Determine the (X, Y) coordinate at the center of the cell enclosing the given text.  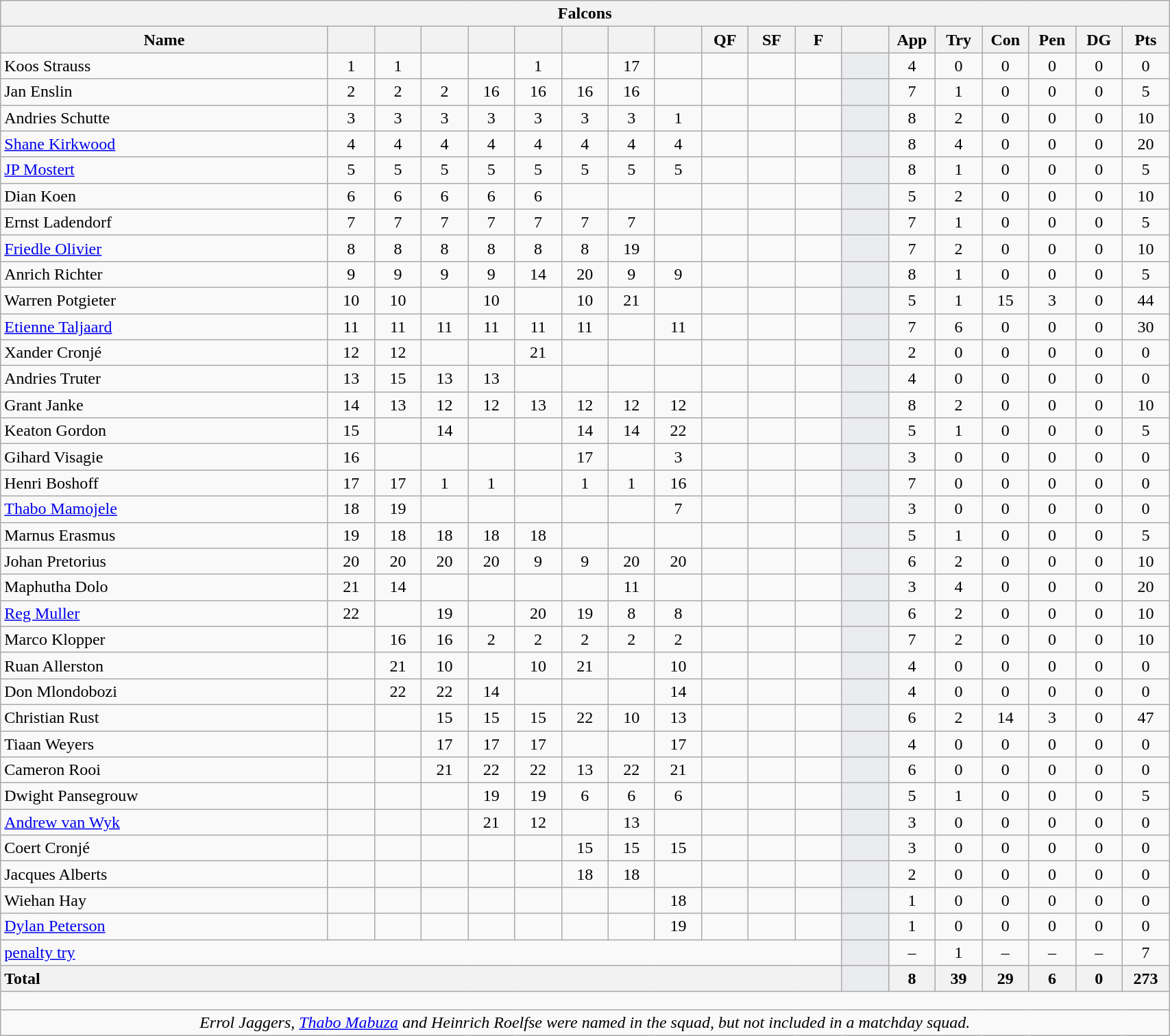
Ernst Ladendorf (164, 222)
Cameron Rooi (164, 770)
Reg Muller (164, 613)
Keaton Gordon (164, 431)
Pts (1145, 40)
Total (421, 978)
Henri Boshoff (164, 483)
Christian Rust (164, 717)
Errol Jaggers, Thabo Mabuza and Heinrich Roelfse were named in the squad, but not included in a matchday squad. (585, 1022)
DG (1099, 40)
Xander Cronjé (164, 353)
Johan Pretorius (164, 561)
Friedle Olivier (164, 248)
Marnus Erasmus (164, 535)
Jan Enslin (164, 92)
Jacques Alberts (164, 874)
Grant Janke (164, 405)
44 (1145, 300)
Try (959, 40)
Shane Kirkwood (164, 144)
Koos Strauss (164, 66)
Pen (1052, 40)
Andries Schutte (164, 118)
30 (1145, 327)
273 (1145, 978)
Maphutha Dolo (164, 587)
Name (164, 40)
47 (1145, 717)
Andrew van Wyk (164, 822)
Dylan Peterson (164, 926)
Anrich Richter (164, 274)
Wiehan Hay (164, 900)
Falcons (585, 14)
Dian Koen (164, 196)
F (818, 40)
Tiaan Weyers (164, 743)
Coert Cronjé (164, 848)
29 (1006, 978)
Con (1006, 40)
SF (772, 40)
QF (725, 40)
Andries Truter (164, 379)
Thabo Mamojele (164, 509)
Gihard Visagie (164, 457)
Don Mlondobozi (164, 691)
penalty try (421, 952)
App (912, 40)
JP Mostert (164, 170)
Marco Klopper (164, 639)
Warren Potgieter (164, 300)
Ruan Allerston (164, 665)
Dwight Pansegrouw (164, 796)
39 (959, 978)
Etienne Taljaard (164, 327)
